Detect which cell encompasses the target text, then output its (X, Y) center coordinate. 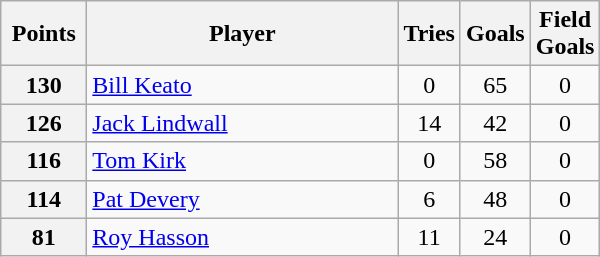
Jack Lindwall (242, 123)
Goals (495, 34)
Pat Devery (242, 199)
81 (44, 237)
Field Goals (565, 34)
24 (495, 237)
Roy Hasson (242, 237)
114 (44, 199)
Player (242, 34)
14 (430, 123)
Bill Keato (242, 85)
116 (44, 161)
Tries (430, 34)
126 (44, 123)
11 (430, 237)
130 (44, 85)
42 (495, 123)
48 (495, 199)
58 (495, 161)
6 (430, 199)
Points (44, 34)
Tom Kirk (242, 161)
65 (495, 85)
